Extract the (x, y) coordinate from the center of the cell holding the provided text.  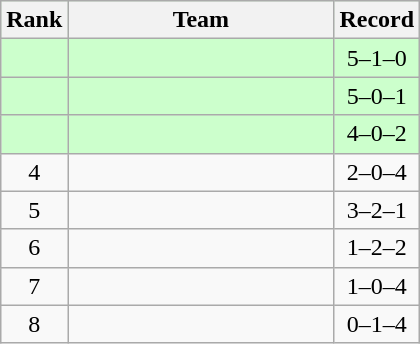
8 (34, 324)
5–0–1 (377, 96)
5 (34, 210)
7 (34, 286)
Record (377, 20)
5–1–0 (377, 58)
2–0–4 (377, 172)
3–2–1 (377, 210)
6 (34, 248)
Rank (34, 20)
1–0–4 (377, 286)
Team (201, 20)
0–1–4 (377, 324)
4 (34, 172)
1–2–2 (377, 248)
4–0–2 (377, 134)
